Pinpoint the cell where the given text exists, returning its [x, y] midpoint coordinate. 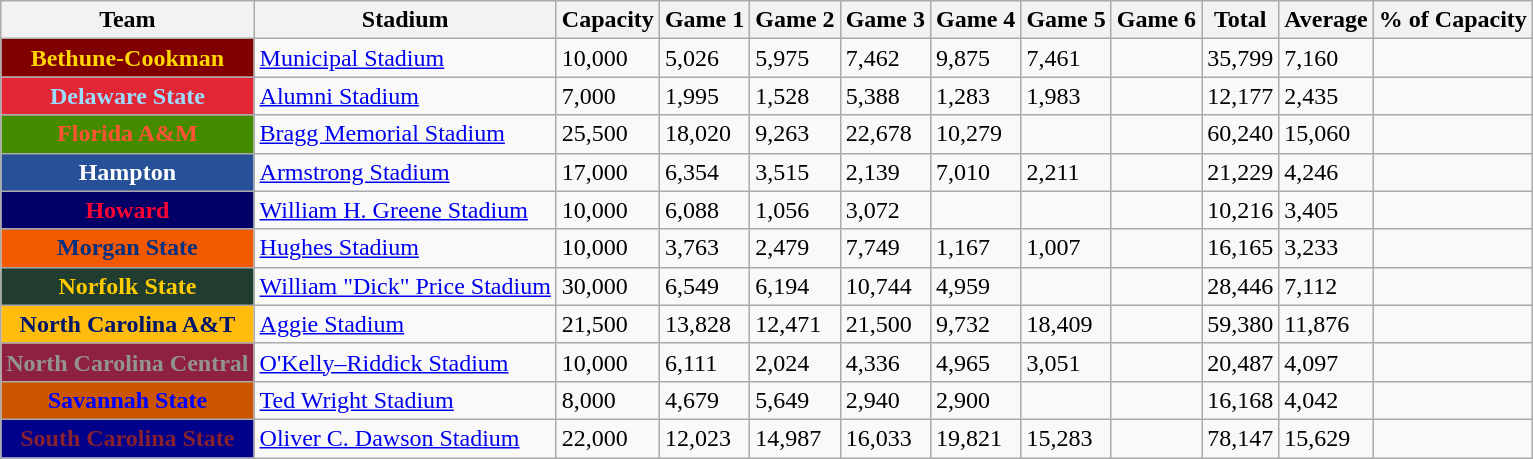
6,194 [795, 286]
3,405 [1326, 210]
13,828 [704, 324]
Municipal Stadium [405, 58]
30,000 [608, 286]
Stadium [405, 20]
% of Capacity [1452, 20]
Delaware State [128, 96]
12,471 [795, 324]
6,549 [704, 286]
15,283 [1066, 438]
10,744 [885, 286]
Morgan State [128, 248]
1,167 [976, 248]
South Carolina State [128, 438]
7,160 [1326, 58]
4,959 [976, 286]
28,446 [1240, 286]
3,072 [885, 210]
9,875 [976, 58]
North Carolina Central [128, 362]
4,679 [704, 400]
1,983 [1066, 96]
Game 6 [1156, 20]
2,139 [885, 172]
11,876 [1326, 324]
Norfolk State [128, 286]
15,060 [1326, 134]
9,263 [795, 134]
Hampton [128, 172]
Total [1240, 20]
Game 2 [795, 20]
Oliver C. Dawson Stadium [405, 438]
16,165 [1240, 248]
3,763 [704, 248]
2,024 [795, 362]
8,000 [608, 400]
William H. Greene Stadium [405, 210]
Game 1 [704, 20]
7,010 [976, 172]
4,336 [885, 362]
3,051 [1066, 362]
60,240 [1240, 134]
5,975 [795, 58]
35,799 [1240, 58]
19,821 [976, 438]
7,000 [608, 96]
16,168 [1240, 400]
14,987 [795, 438]
10,216 [1240, 210]
12,023 [704, 438]
16,033 [885, 438]
25,500 [608, 134]
1,528 [795, 96]
5,649 [795, 400]
2,211 [1066, 172]
Hughes Stadium [405, 248]
18,020 [704, 134]
5,388 [885, 96]
22,000 [608, 438]
10,279 [976, 134]
7,461 [1066, 58]
Bethune-Cookman [128, 58]
Florida A&M [128, 134]
Game 3 [885, 20]
4,965 [976, 362]
Game 4 [976, 20]
2,479 [795, 248]
1,283 [976, 96]
O'Kelly–Riddick Stadium [405, 362]
Alumni Stadium [405, 96]
3,515 [795, 172]
7,112 [1326, 286]
15,629 [1326, 438]
Capacity [608, 20]
William "Dick" Price Stadium [405, 286]
Team [128, 20]
6,354 [704, 172]
1,995 [704, 96]
18,409 [1066, 324]
21,229 [1240, 172]
Bragg Memorial Stadium [405, 134]
20,487 [1240, 362]
59,380 [1240, 324]
17,000 [608, 172]
Aggie Stadium [405, 324]
4,097 [1326, 362]
3,233 [1326, 248]
2,900 [976, 400]
1,007 [1066, 248]
22,678 [885, 134]
12,177 [1240, 96]
7,462 [885, 58]
North Carolina A&T [128, 324]
5,026 [704, 58]
4,042 [1326, 400]
Howard [128, 210]
2,940 [885, 400]
Average [1326, 20]
Armstrong Stadium [405, 172]
Game 5 [1066, 20]
7,749 [885, 248]
6,088 [704, 210]
Savannah State [128, 400]
Ted Wright Stadium [405, 400]
4,246 [1326, 172]
6,111 [704, 362]
1,056 [795, 210]
9,732 [976, 324]
78,147 [1240, 438]
2,435 [1326, 96]
